Scan for the cell matching the given text and deliver its (x, y) coordinate at center. 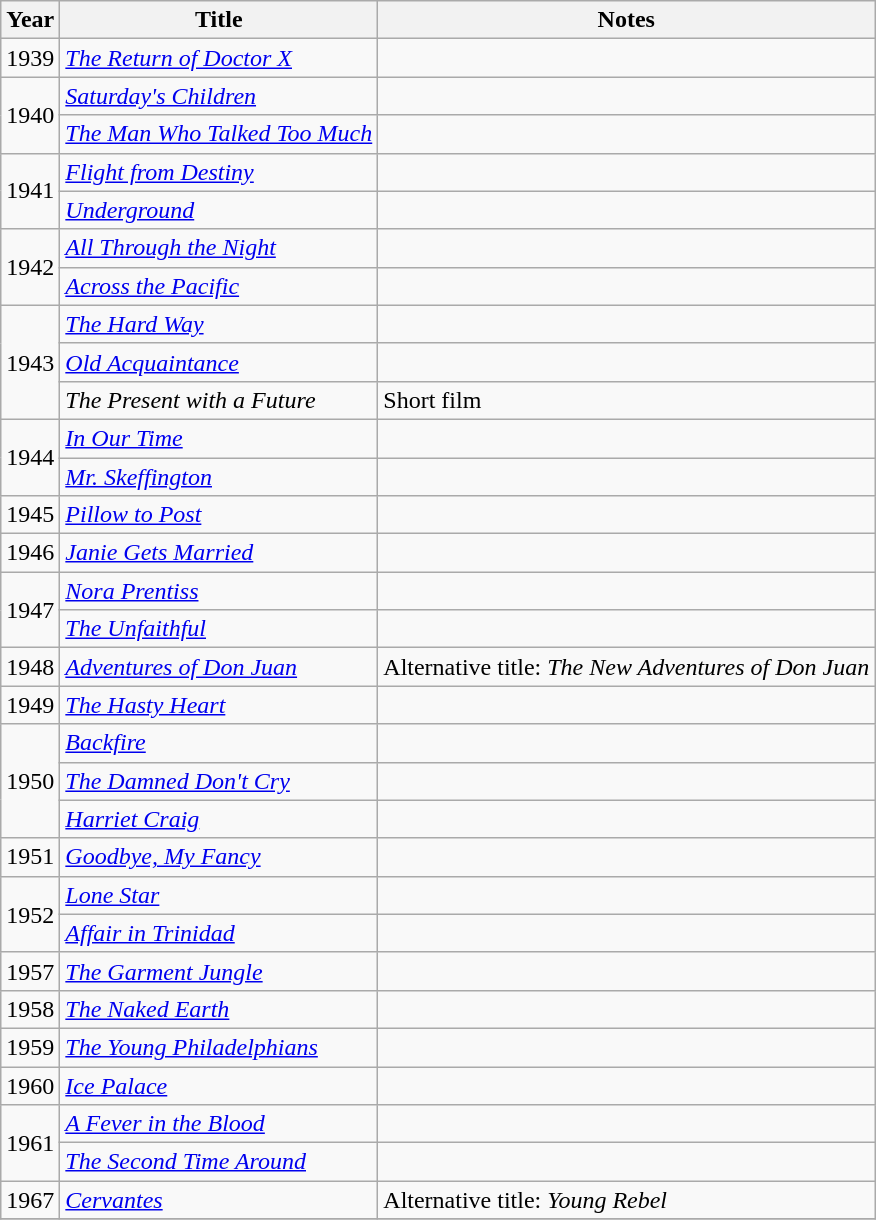
Short film (626, 400)
Janie Gets Married (219, 553)
Alternative title: The New Adventures of Don Juan (626, 667)
1951 (30, 857)
A Fever in the Blood (219, 1124)
The Garment Jungle (219, 971)
1960 (30, 1085)
1939 (30, 58)
Mr. Skeffington (219, 477)
Cervantes (219, 1200)
1946 (30, 553)
The Second Time Around (219, 1162)
Year (30, 20)
Old Acquaintance (219, 362)
The Unfaithful (219, 629)
Flight from Destiny (219, 172)
Affair in Trinidad (219, 933)
The Young Philadelphians (219, 1047)
Title (219, 20)
Backfire (219, 743)
The Present with a Future (219, 400)
1941 (30, 191)
The Return of Doctor X (219, 58)
The Damned Don't Cry (219, 781)
In Our Time (219, 438)
1950 (30, 781)
Lone Star (219, 895)
The Naked Earth (219, 1009)
Harriet Craig (219, 819)
1949 (30, 705)
1948 (30, 667)
1947 (30, 610)
1942 (30, 267)
The Hard Way (219, 324)
Ice Palace (219, 1085)
1967 (30, 1200)
Adventures of Don Juan (219, 667)
Alternative title: Young Rebel (626, 1200)
1961 (30, 1143)
1957 (30, 971)
1958 (30, 1009)
All Through the Night (219, 248)
Goodbye, My Fancy (219, 857)
1943 (30, 362)
Pillow to Post (219, 515)
The Man Who Talked Too Much (219, 134)
Across the Pacific (219, 286)
Underground (219, 210)
1959 (30, 1047)
1944 (30, 457)
1952 (30, 914)
Saturday's Children (219, 96)
1940 (30, 115)
The Hasty Heart (219, 705)
Nora Prentiss (219, 591)
1945 (30, 515)
Notes (626, 20)
